Pinpoint the cell where the given text exists, returning its [X, Y] midpoint coordinate. 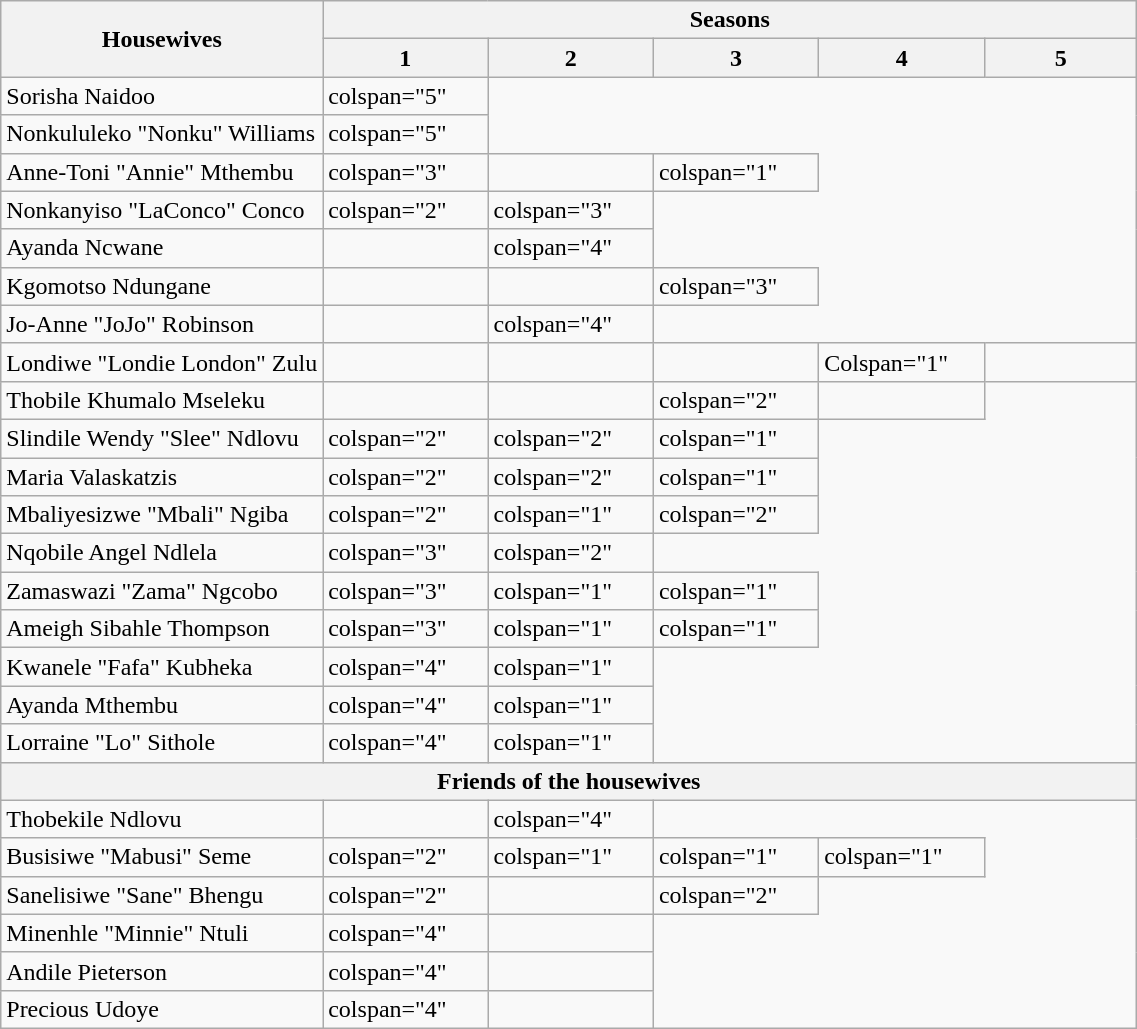
Housewives [162, 39]
5 [1061, 58]
Sorisha Naidoo [162, 96]
Lorraine "Lo" Sithole [162, 743]
4 [902, 58]
Colspan="1" [902, 362]
Friends of the housewives [569, 781]
Ayanda Ncwane [162, 248]
Precious Udoye [162, 1009]
Anne-Toni "Annie" Mthembu [162, 172]
Mbaliyesizwe "Mbali" Ngiba [162, 515]
Kgomotso Ndungane [162, 286]
Zamaswazi "Zama" Ngcobo [162, 591]
Londiwe "Londie London" Zulu [162, 362]
Minenhle "Minnie" Ntuli [162, 933]
Ameigh Sibahle Thompson [162, 629]
2 [570, 58]
Kwanele "Fafa" Kubheka [162, 667]
Maria Valaskatzis [162, 477]
Slindile Wendy "Slee" Ndlovu [162, 438]
Busisiwe "Mabusi" Seme [162, 857]
Nonkanyiso "LaConco" Conco [162, 210]
Ayanda Mthembu [162, 705]
Thobekile Ndlovu [162, 819]
1 [406, 58]
Andile Pieterson [162, 971]
Sanelisiwe "Sane" Bhengu [162, 895]
Jo-Anne "JoJo" Robinson [162, 324]
Seasons [730, 20]
3 [736, 58]
Nonkululeko "Nonku" Williams [162, 134]
Nqobile Angel Ndlela [162, 553]
Thobile Khumalo Mseleku [162, 400]
